Scan for the cell matching the given text and deliver its (X, Y) coordinate at center. 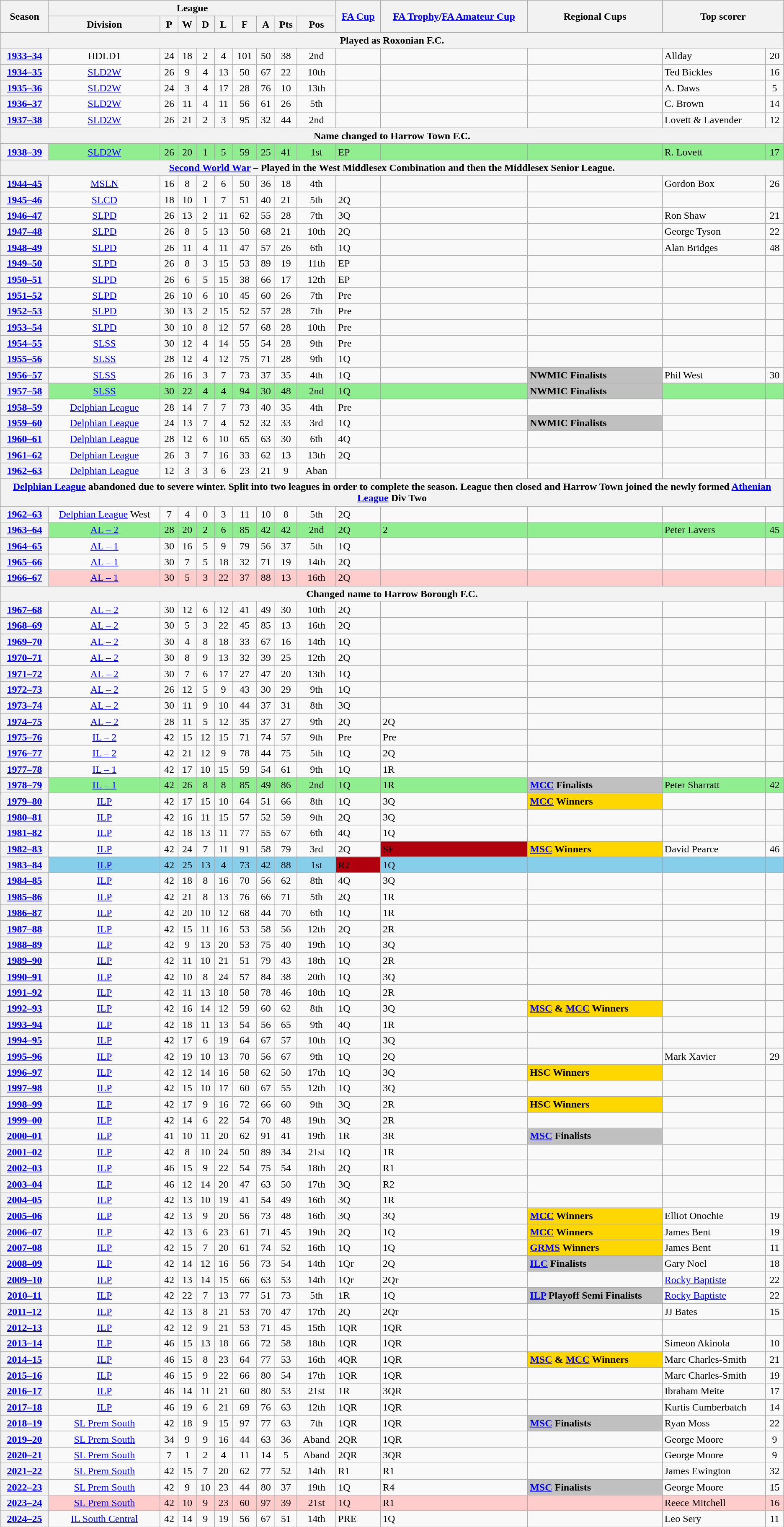
3R (454, 1136)
W (188, 24)
1959–60 (25, 423)
2000–01 (25, 1136)
1949–50 (25, 264)
2009–10 (25, 1280)
1948–49 (25, 248)
1950–51 (25, 280)
Gordon Box (714, 184)
IL South Central (104, 1519)
1981–82 (25, 833)
Reece Mitchell (714, 1503)
L (224, 24)
MSC Winners (595, 849)
FA Cup (358, 16)
1991–92 (25, 993)
1983–84 (25, 865)
1995–96 (25, 1056)
95 (245, 120)
2004–05 (25, 1200)
1970–71 (25, 657)
JJ Bates (714, 1312)
2006–07 (25, 1232)
1988–89 (25, 945)
1960–61 (25, 439)
1989–90 (25, 960)
1978–79 (25, 785)
P (169, 24)
SLCD (104, 200)
R4 (454, 1487)
2012–13 (25, 1328)
Mark Xavier (714, 1056)
Lovett & Lavender (714, 120)
PRE (358, 1519)
1985–86 (25, 897)
2011–12 (25, 1312)
Alan Bridges (714, 248)
1956–57 (25, 375)
1972–73 (25, 689)
Aban (316, 471)
HDLD1 (104, 56)
4QR (358, 1359)
A (266, 24)
1987–88 (25, 929)
2024–25 (25, 1519)
MSLN (104, 184)
1961–62 (25, 455)
1936–37 (25, 104)
1937–38 (25, 120)
1938–39 (25, 152)
Kurtis Cumberbatch (714, 1407)
Gary Noel (714, 1264)
1986–87 (25, 913)
James Ewington (714, 1471)
George Tyson (714, 232)
0 (205, 514)
F (245, 24)
Ted Bickles (714, 72)
Changed name to Harrow Borough F.C. (392, 594)
86 (286, 785)
1973–74 (25, 705)
2014–15 (25, 1359)
Leo Sery (714, 1519)
MCC Finalists (595, 785)
31 (286, 705)
1964–65 (25, 546)
2005–06 (25, 1216)
1968–69 (25, 626)
1966–67 (25, 578)
1994–95 (25, 1040)
ILP Playoff Semi Finalists (595, 1296)
A. Daws (714, 88)
1976–77 (25, 753)
Simeon Akinola (714, 1343)
1951–52 (25, 295)
League (192, 8)
D (205, 24)
1946–47 (25, 216)
1935–36 (25, 88)
2023–24 (25, 1503)
Played as Roxonian F.C. (392, 40)
2015–16 (25, 1375)
Division (104, 24)
1997–98 (25, 1088)
R. Lovett (714, 152)
Regional Cups (595, 16)
1955–56 (25, 359)
Pos (316, 24)
2013–14 (25, 1343)
1963–64 (25, 530)
2016–17 (25, 1391)
2008–09 (25, 1264)
Elliot Onochie (714, 1216)
84 (266, 977)
1977–78 (25, 769)
Peter Sharratt (714, 785)
1957–58 (25, 391)
1993–94 (25, 1025)
Delphian League West (104, 514)
11th (316, 264)
1947–48 (25, 232)
Ibraham Meite (714, 1391)
C. Brown (714, 104)
David Pearce (714, 849)
1971–72 (25, 673)
Pts (286, 24)
1933–34 (25, 56)
2021–22 (25, 1471)
Phil West (714, 375)
GRMS Winners (595, 1248)
2017–18 (25, 1407)
2001–02 (25, 1152)
1975–76 (25, 738)
1984–85 (25, 881)
2018–19 (25, 1423)
1967–68 (25, 610)
Second World War – Played in the West Middlesex Combination and then the Middlesex Senior League. (392, 168)
2002–03 (25, 1168)
1944–45 (25, 184)
1945–46 (25, 200)
1958–59 (25, 407)
Peter Lavers (714, 530)
Ryan Moss (714, 1423)
1996–97 (25, 1072)
1980–81 (25, 817)
94 (245, 391)
1999–00 (25, 1120)
1992–93 (25, 1009)
2019–20 (25, 1439)
20th (316, 977)
1965–66 (25, 562)
1934–35 (25, 72)
Top scorer (723, 16)
1953–54 (25, 327)
1979–80 (25, 801)
101 (245, 56)
1952–53 (25, 311)
69 (245, 1407)
2010–11 (25, 1296)
ILC Finalists (595, 1264)
2020–21 (25, 1455)
Ron Shaw (714, 216)
1969–70 (25, 642)
1974–75 (25, 721)
SF (454, 849)
2007–08 (25, 1248)
FA Trophy/FA Amateur Cup (454, 16)
Season (25, 16)
Name changed to Harrow Town F.C. (392, 136)
Allday (714, 56)
1998–99 (25, 1104)
2022–23 (25, 1487)
15th (316, 1328)
2003–04 (25, 1184)
1982–83 (25, 849)
1954–55 (25, 343)
1990–91 (25, 977)
